Extract the (x, y) coordinate from the center of the cell holding the provided text.  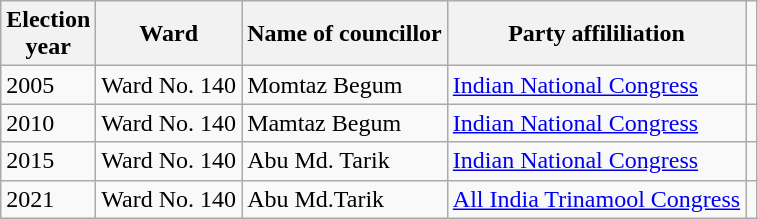
Abu Md. Tarik (345, 161)
2021 (48, 199)
2005 (48, 85)
Mamtaz Begum (345, 123)
Abu Md.Tarik (345, 199)
2010 (48, 123)
Ward (169, 34)
2015 (48, 161)
Party affililiation (596, 34)
Momtaz Begum (345, 85)
Name of councillor (345, 34)
All India Trinamool Congress (596, 199)
Election year (48, 34)
